Return (X, Y) of the center of cell containing provided text 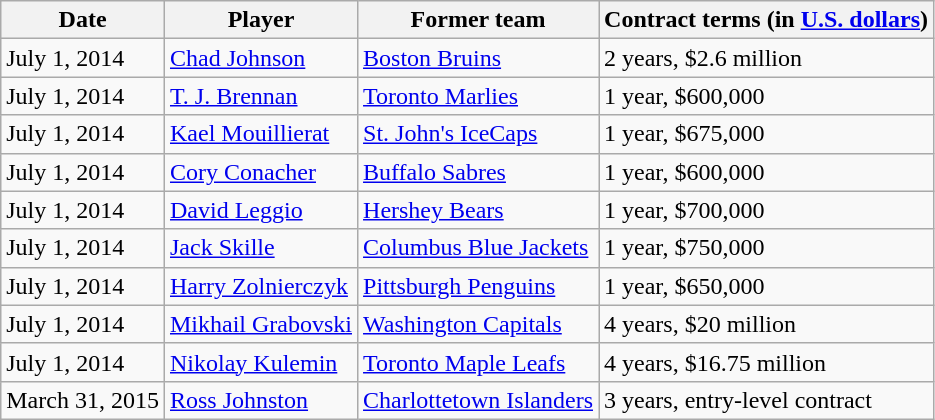
Contract terms (in U.S. dollars) (766, 20)
2 years, $2.6 million (766, 58)
Charlottetown Islanders (478, 400)
Kael Mouillierat (260, 134)
1 year, $650,000 (766, 286)
3 years, entry-level contract (766, 400)
T. J. Brennan (260, 96)
Date (83, 20)
St. John's IceCaps (478, 134)
Former team (478, 20)
Cory Conacher (260, 172)
4 years, $20 million (766, 324)
1 year, $675,000 (766, 134)
Ross Johnston (260, 400)
4 years, $16.75 million (766, 362)
March 31, 2015 (83, 400)
Columbus Blue Jackets (478, 248)
David Leggio (260, 210)
Pittsburgh Penguins (478, 286)
1 year, $750,000 (766, 248)
Jack Skille (260, 248)
Mikhail Grabovski (260, 324)
1 year, $700,000 (766, 210)
Boston Bruins (478, 58)
Nikolay Kulemin (260, 362)
Player (260, 20)
Toronto Maple Leafs (478, 362)
Toronto Marlies (478, 96)
Hershey Bears (478, 210)
Harry Zolnierczyk (260, 286)
Chad Johnson (260, 58)
Washington Capitals (478, 324)
Buffalo Sabres (478, 172)
